Capture the cell that displays the provided text and extract its [x, y] central coordinate. 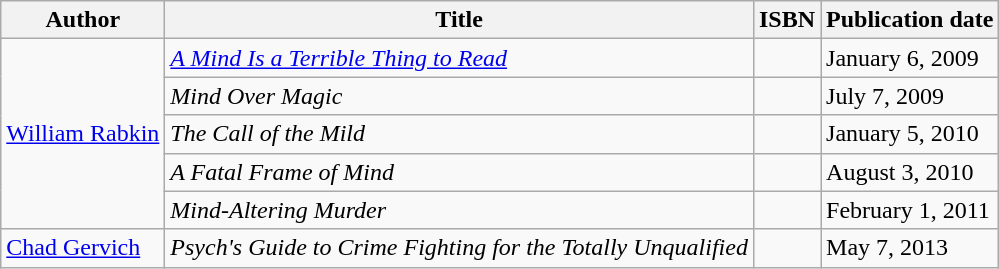
Author [83, 20]
Publication date [910, 20]
ISBN [786, 20]
Title [460, 20]
A Mind Is a Terrible Thing to Read [460, 58]
Mind-Altering Murder [460, 210]
January 5, 2010 [910, 134]
July 7, 2009 [910, 96]
The Call of the Mild [460, 134]
William Rabkin [83, 134]
May 7, 2013 [910, 248]
Mind Over Magic [460, 96]
Psych's Guide to Crime Fighting for the Totally Unqualified [460, 248]
January 6, 2009 [910, 58]
A Fatal Frame of Mind [460, 172]
February 1, 2011 [910, 210]
Chad Gervich [83, 248]
August 3, 2010 [910, 172]
